Provide the [X, Y] coordinate of the cell's center where the given text is located.  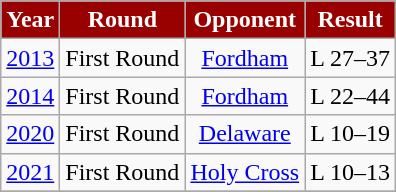
L 22–44 [350, 96]
Delaware [245, 134]
L 27–37 [350, 58]
L 10–19 [350, 134]
Round [122, 20]
2014 [30, 96]
Holy Cross [245, 172]
Opponent [245, 20]
2013 [30, 58]
2021 [30, 172]
2020 [30, 134]
L 10–13 [350, 172]
Year [30, 20]
Result [350, 20]
